Find where the given text appears and provide that cell's center as [X, Y] coordinate. 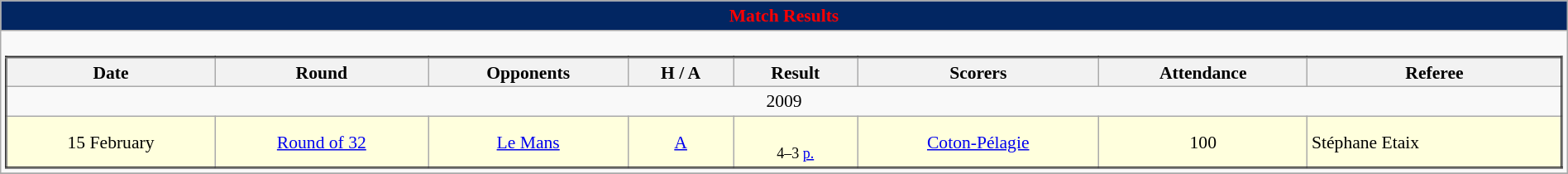
Date [111, 71]
Opponents [528, 71]
Coton-Pélagie [978, 142]
Match Results [784, 16]
Stéphane Etaix [1435, 142]
4–3 p. [796, 142]
Round of 32 [322, 142]
Round [322, 71]
A [681, 142]
15 February [111, 142]
2009 [784, 102]
Result [796, 71]
Attendance [1203, 71]
Referee [1435, 71]
Scorers [978, 71]
H / A [681, 71]
Le Mans [528, 142]
100 [1203, 142]
Date Round Opponents H / A Result Scorers Attendance Referee 2009 15 February Round of 32 Le Mans A 4–3 p. Coton-Pélagie 100 Stéphane Etaix [784, 101]
